Return (X, Y) of the center of cell containing provided text 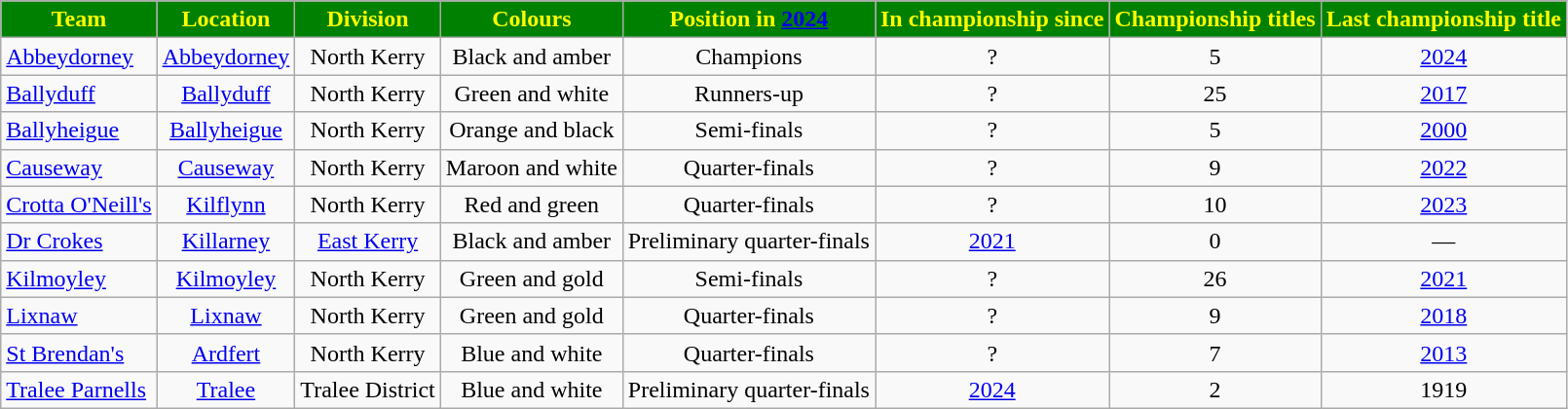
10 (1215, 204)
Colours (532, 19)
2022 (1443, 167)
Orange and black (532, 130)
Runners-up (748, 93)
— (1443, 242)
East Kerry (368, 242)
Champions (748, 56)
2018 (1443, 316)
Maroon and white (532, 167)
Green and white (532, 93)
Position in 2024 (748, 19)
1919 (1443, 390)
Tralee (226, 390)
Red and green (532, 204)
Crotta O'Neill's (79, 204)
0 (1215, 242)
2017 (1443, 93)
7 (1215, 353)
Dr Crokes (79, 242)
Division (368, 19)
25 (1215, 93)
Championship titles (1215, 19)
Team (79, 19)
26 (1215, 279)
Tralee Parnells (79, 390)
Location (226, 19)
Killarney (226, 242)
Tralee District (368, 390)
Kilflynn (226, 204)
Last championship title (1443, 19)
2000 (1443, 130)
2 (1215, 390)
2013 (1443, 353)
2023 (1443, 204)
St Brendan's (79, 353)
Ardfert (226, 353)
In championship since (991, 19)
